Find where the given text appears and provide that cell's center as (X, Y) coordinate. 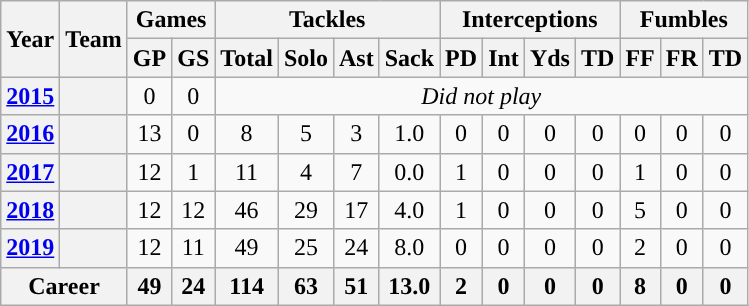
0.0 (409, 172)
Int (504, 58)
2015 (30, 96)
8.0 (409, 248)
29 (306, 210)
13.0 (409, 286)
Total (247, 58)
Solo (306, 58)
2017 (30, 172)
Games (170, 20)
13 (149, 134)
Sack (409, 58)
Yds (550, 58)
2018 (30, 210)
FF (640, 58)
Tackles (328, 20)
Interceptions (530, 20)
Team (94, 39)
7 (356, 172)
Did not play (482, 96)
Ast (356, 58)
46 (247, 210)
17 (356, 210)
GP (149, 58)
Year (30, 39)
4.0 (409, 210)
51 (356, 286)
25 (306, 248)
Fumbles (684, 20)
FR (682, 58)
2016 (30, 134)
63 (306, 286)
114 (247, 286)
1.0 (409, 134)
4 (306, 172)
GS (194, 58)
PD (462, 58)
Career (64, 286)
3 (356, 134)
2019 (30, 248)
